Search for the cell housing the specified text and yield its [X, Y] center coordinate. 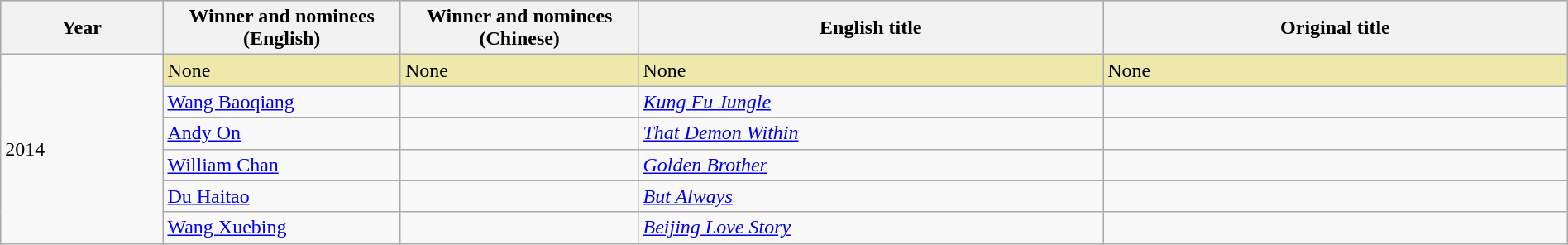
Wang Baoqiang [282, 102]
That Demon Within [871, 133]
2014 [82, 149]
Winner and nominees(English) [282, 28]
Beijing Love Story [871, 228]
English title [871, 28]
Wang Xuebing [282, 228]
Year [82, 28]
Andy On [282, 133]
Kung Fu Jungle [871, 102]
William Chan [282, 165]
Golden Brother [871, 165]
Original title [1336, 28]
Du Haitao [282, 196]
But Always [871, 196]
Winner and nominees(Chinese) [519, 28]
